For the text-containing cell, return its midpoint in [x, y] coordinate format. 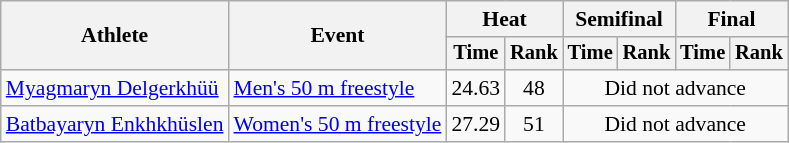
Heat [504, 19]
51 [534, 124]
Semifinal [619, 19]
Athlete [115, 36]
48 [534, 88]
27.29 [476, 124]
Myagmaryn Delgerkhüü [115, 88]
Men's 50 m freestyle [337, 88]
Final [731, 19]
Event [337, 36]
Women's 50 m freestyle [337, 124]
Batbayaryn Enkhkhüslen [115, 124]
24.63 [476, 88]
